From the cell containing the given text, extract its center point as [x, y] coordinate. 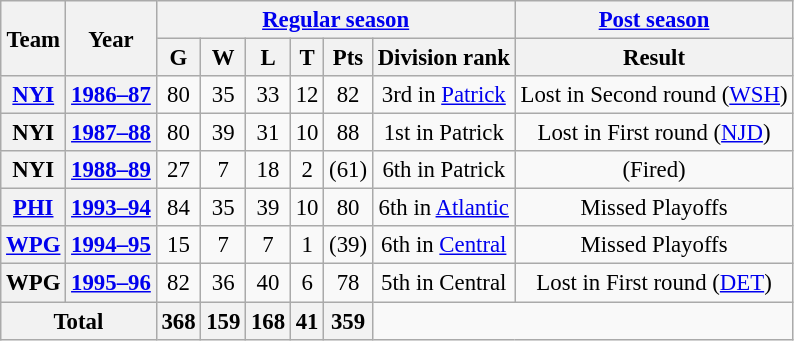
36 [224, 283]
1986–87 [111, 95]
1988–89 [111, 170]
Lost in First round (NJD) [654, 133]
Lost in Second round (WSH) [654, 95]
368 [178, 321]
5th in Central [444, 283]
Lost in First round (DET) [654, 283]
41 [306, 321]
Result [654, 58]
88 [348, 133]
(61) [348, 170]
T [306, 58]
84 [178, 208]
6th in Central [444, 245]
Post season [654, 20]
78 [348, 283]
6 [306, 283]
2 [306, 170]
6th in Atlantic [444, 208]
3rd in Patrick [444, 95]
Year [111, 38]
15 [178, 245]
1994–95 [111, 245]
Team [34, 38]
31 [268, 133]
1993–94 [111, 208]
Total [78, 321]
12 [306, 95]
Pts [348, 58]
168 [268, 321]
(39) [348, 245]
27 [178, 170]
W [224, 58]
(Fired) [654, 170]
6th in Patrick [444, 170]
L [268, 58]
40 [268, 283]
Division rank [444, 58]
359 [348, 321]
Regular season [336, 20]
33 [268, 95]
1st in Patrick [444, 133]
1995–96 [111, 283]
1 [306, 245]
PHI [34, 208]
159 [224, 321]
G [178, 58]
1987–88 [111, 133]
18 [268, 170]
